Provide the [X, Y] coordinate of the cell's center where the given text is located.  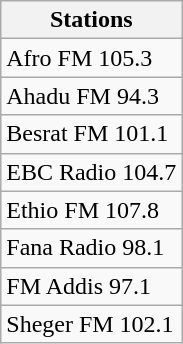
Ahadu FM 94.3 [92, 96]
EBC Radio 104.7 [92, 172]
Sheger FM 102.1 [92, 324]
Afro FM 105.3 [92, 58]
Besrat FM 101.1 [92, 134]
Stations [92, 20]
Ethio FM 107.8 [92, 210]
FM Addis 97.1 [92, 286]
Fana Radio 98.1 [92, 248]
